Capture the cell that displays the provided text and extract its (X, Y) central coordinate. 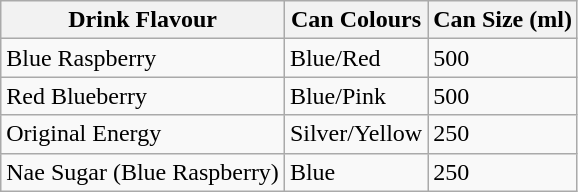
Drink Flavour (143, 20)
Blue (356, 172)
Original Energy (143, 134)
Nae Sugar (Blue Raspberry) (143, 172)
Blue/Red (356, 58)
Can Colours (356, 20)
Blue Raspberry (143, 58)
Silver/Yellow (356, 134)
Can Size (ml) (503, 20)
Blue/Pink (356, 96)
Red Blueberry (143, 96)
